Extract the [X, Y] coordinate from the center of the cell holding the provided text.  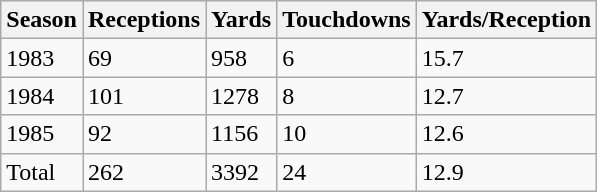
92 [144, 134]
10 [347, 134]
1278 [242, 96]
Yards [242, 20]
1985 [42, 134]
6 [347, 58]
958 [242, 58]
1984 [42, 96]
15.7 [506, 58]
69 [144, 58]
Yards/Reception [506, 20]
Total [42, 172]
Receptions [144, 20]
12.7 [506, 96]
Touchdowns [347, 20]
1156 [242, 134]
12.9 [506, 172]
12.6 [506, 134]
1983 [42, 58]
262 [144, 172]
24 [347, 172]
Season [42, 20]
101 [144, 96]
3392 [242, 172]
8 [347, 96]
